Search for the cell housing the specified text and yield its [x, y] center coordinate. 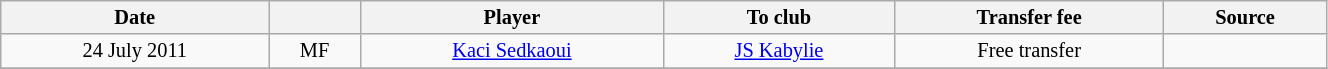
Date [135, 17]
JS Kabylie [778, 51]
Kaci Sedkaoui [512, 51]
Free transfer [1030, 51]
24 July 2011 [135, 51]
Source [1246, 17]
MF [315, 51]
Player [512, 17]
To club [778, 17]
Transfer fee [1030, 17]
